Capture the cell that displays the provided text and extract its (X, Y) central coordinate. 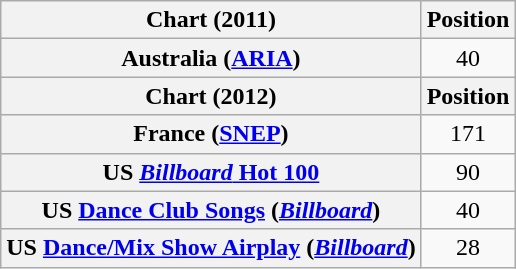
France (SNEP) (211, 134)
US Billboard Hot 100 (211, 172)
Chart (2011) (211, 20)
Australia (ARIA) (211, 58)
171 (468, 134)
US Dance/Mix Show Airplay (Billboard) (211, 248)
Chart (2012) (211, 96)
28 (468, 248)
90 (468, 172)
US Dance Club Songs (Billboard) (211, 210)
